Find where the given text appears and provide that cell's center as [X, Y] coordinate. 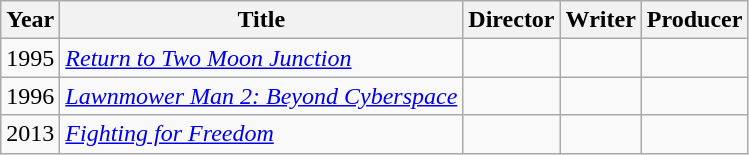
1995 [30, 58]
Lawnmower Man 2: Beyond Cyberspace [262, 96]
Return to Two Moon Junction [262, 58]
Title [262, 20]
2013 [30, 134]
Director [512, 20]
1996 [30, 96]
Producer [694, 20]
Year [30, 20]
Writer [600, 20]
Fighting for Freedom [262, 134]
